From the cell containing the given text, extract its center point as (x, y) coordinate. 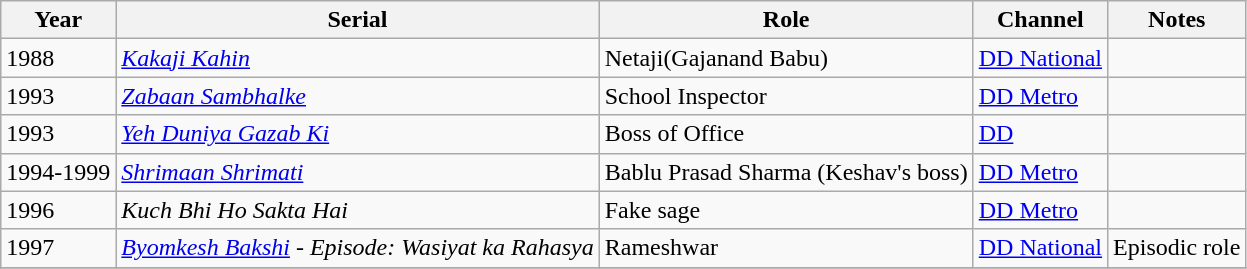
Netaji(Gajanand Babu) (786, 58)
Kuch Bhi Ho Sakta Hai (358, 210)
DD (1040, 134)
Yeh Duniya Gazab Ki (358, 134)
Channel (1040, 20)
Bablu Prasad Sharma (Keshav's boss) (786, 172)
Fake sage (786, 210)
Notes (1177, 20)
Episodic role (1177, 248)
Role (786, 20)
Byomkesh Bakshi - Episode: Wasiyat ka Rahasya (358, 248)
1988 (58, 58)
Zabaan Sambhalke (358, 96)
1994-1999 (58, 172)
School Inspector (786, 96)
Shrimaan Shrimati (358, 172)
1997 (58, 248)
1996 (58, 210)
Kakaji Kahin (358, 58)
Rameshwar (786, 248)
Year (58, 20)
Boss of Office (786, 134)
Serial (358, 20)
